Find where the given text appears and provide that cell's center as (X, Y) coordinate. 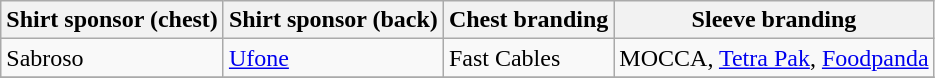
Shirt sponsor (back) (333, 20)
Chest branding (528, 20)
Sabroso (112, 58)
Shirt sponsor (chest) (112, 20)
Sleeve branding (774, 20)
Fast Cables (528, 58)
MOCCA, Tetra Pak, Foodpanda (774, 58)
Ufone (333, 58)
